Determine the (x, y) coordinate at the center of the cell enclosing the given text.  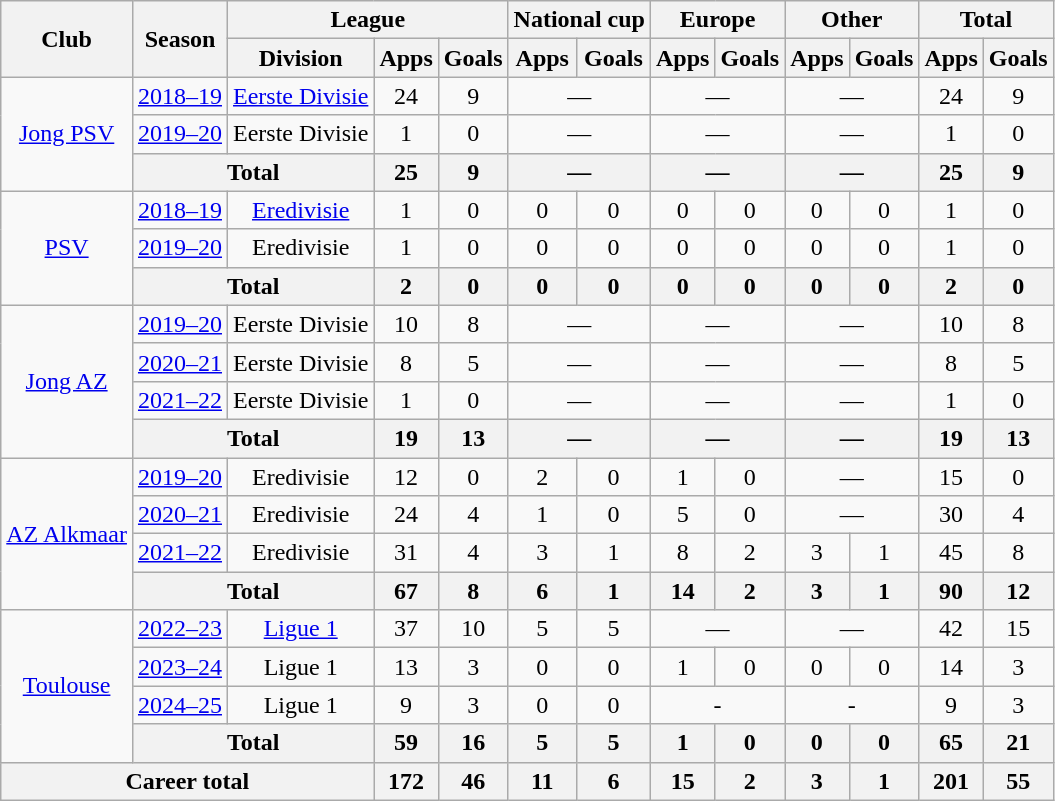
Jong PSV (67, 134)
PSV (67, 248)
Europe (717, 20)
16 (473, 743)
National cup (579, 20)
League (368, 20)
AZ Alkmaar (67, 534)
2022–23 (180, 629)
Division (301, 58)
11 (542, 781)
21 (1018, 743)
55 (1018, 781)
67 (406, 591)
59 (406, 743)
45 (951, 553)
31 (406, 553)
Club (67, 39)
30 (951, 515)
46 (473, 781)
Season (180, 39)
65 (951, 743)
37 (406, 629)
42 (951, 629)
Toulouse (67, 686)
172 (406, 781)
Other (852, 20)
201 (951, 781)
Jong AZ (67, 381)
90 (951, 591)
2024–25 (180, 705)
2023–24 (180, 667)
Career total (188, 781)
